Determine the [X, Y] coordinate at the center of the cell enclosing the given text.  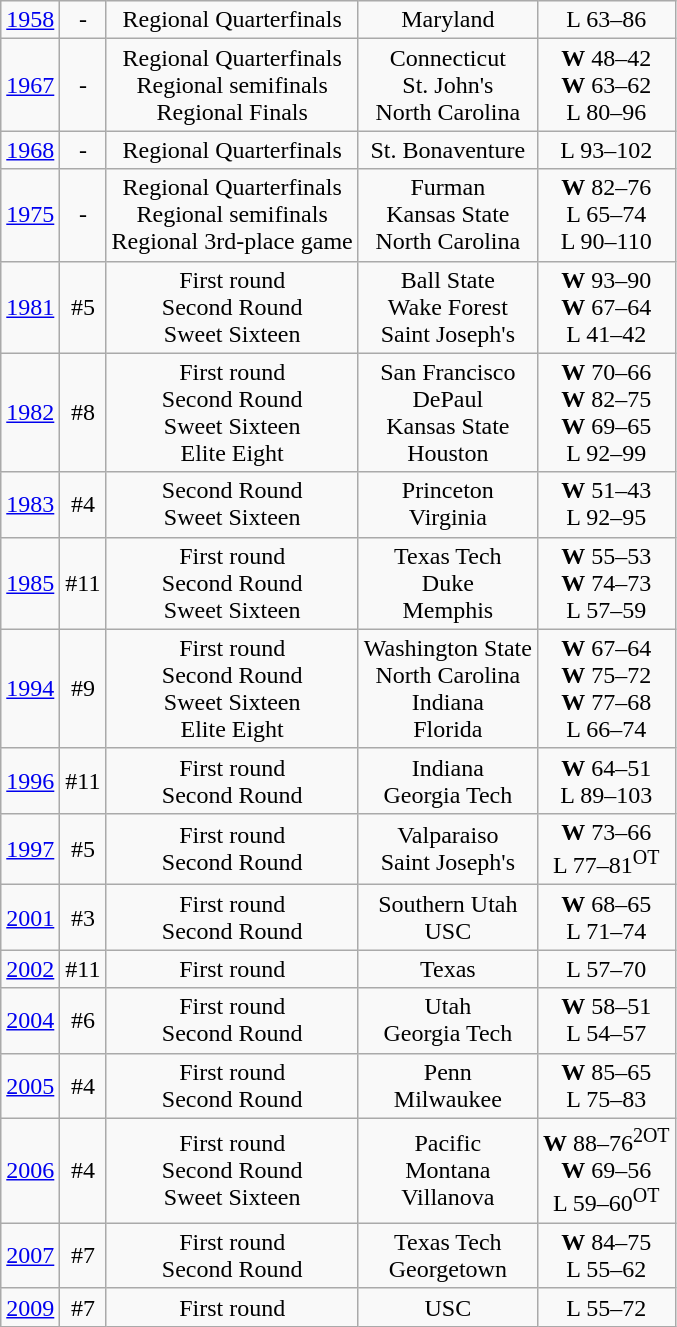
#8 [83, 412]
ValparaisoSaint Joseph's [448, 849]
L 57–70 [606, 969]
1997 [30, 849]
Regional QuarterfinalsRegional semifinalsRegional 3rd-place game [232, 215]
Maryland [448, 20]
Texas [448, 969]
PacificMontanaVillanova [448, 1170]
San FranciscoDePaulKansas StateHouston [448, 412]
Southern UtahUSC [448, 918]
1968 [30, 150]
IndianaGeorgia Tech [448, 780]
W 82–76L 65–74L 90–110 [606, 215]
PennMilwaukee [448, 1086]
Texas TechGeorgetown [448, 1256]
W 64–51L 89–103 [606, 780]
ConnecticutSt. John'sNorth Carolina [448, 85]
#9 [83, 688]
2009 [30, 1307]
#3 [83, 918]
UtahGeorgia Tech [448, 1020]
W 67–64W 75–72W 77–68L 66–74 [606, 688]
2007 [30, 1256]
W 68–65L 71–74 [606, 918]
W 70–66W 82–75W 69–65L 92–99 [606, 412]
Regional QuarterfinalsRegional semifinalsRegional Finals [232, 85]
W 51–43L 92–95 [606, 504]
W 73–66L 77–81OT [606, 849]
Ball StateWake ForestSaint Joseph's [448, 307]
1985 [30, 583]
1996 [30, 780]
Second RoundSweet Sixteen [232, 504]
1994 [30, 688]
1967 [30, 85]
W 88–762OTW 69–56L 59–60OT [606, 1170]
USC [448, 1307]
W 58–51L 54–57 [606, 1020]
2005 [30, 1086]
W 48–42W 63–62L 80–96 [606, 85]
1958 [30, 20]
#6 [83, 1020]
W 84–75L 55–62 [606, 1256]
PrincetonVirginia [448, 504]
FurmanKansas StateNorth Carolina [448, 215]
1975 [30, 215]
1982 [30, 412]
L 55–72 [606, 1307]
St. Bonaventure [448, 150]
W 55–53W 74–73L 57–59 [606, 583]
2006 [30, 1170]
2001 [30, 918]
W 93–90W 67–64L 41–42 [606, 307]
Texas TechDukeMemphis [448, 583]
W 85–65L 75–83 [606, 1086]
L 63–86 [606, 20]
Washington StateNorth CarolinaIndianaFlorida [448, 688]
2004 [30, 1020]
2002 [30, 969]
L 93–102 [606, 150]
1983 [30, 504]
1981 [30, 307]
